Provide the [X, Y] coordinate of the cell's center where the given text is located.  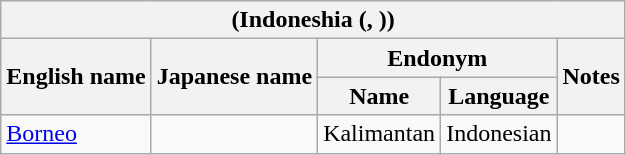
Borneo [76, 134]
Name [380, 96]
Language [499, 96]
(Indoneshia (, )) [314, 20]
Kalimantan [380, 134]
Endonym [438, 58]
Notes [591, 77]
Indonesian [499, 134]
English name [76, 77]
Japanese name [234, 77]
